Identify which cell holds the provided text, then report its (X, Y) central coordinate. 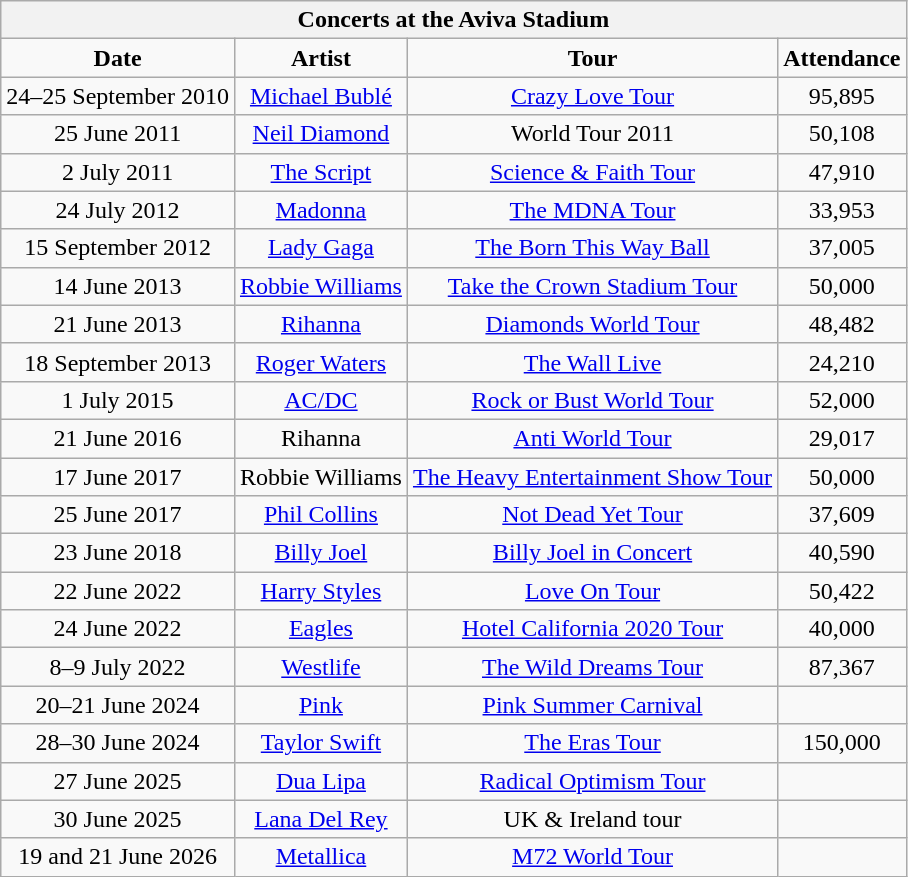
Hotel California 2020 Tour (592, 629)
Billy Joel (320, 553)
37,005 (842, 248)
Eagles (320, 629)
24 July 2012 (118, 210)
Not Dead Yet Tour (592, 515)
15 September 2012 (118, 248)
UK & Ireland tour (592, 819)
50,422 (842, 591)
Roger Waters (320, 362)
25 June 2011 (118, 134)
Michael Bublé (320, 96)
Westlife (320, 667)
24,210 (842, 362)
Lady Gaga (320, 248)
The Born This Way Ball (592, 248)
World Tour 2011 (592, 134)
Science & Faith Tour (592, 172)
52,000 (842, 400)
30 June 2025 (118, 819)
47,910 (842, 172)
Harry Styles (320, 591)
27 June 2025 (118, 781)
28–30 June 2024 (118, 743)
20–21 June 2024 (118, 705)
The Wall Live (592, 362)
Taylor Swift (320, 743)
The MDNA Tour (592, 210)
Lana Del Rey (320, 819)
Metallica (320, 857)
Neil Diamond (320, 134)
18 September 2013 (118, 362)
AC/DC (320, 400)
Love On Tour (592, 591)
17 June 2017 (118, 477)
40,590 (842, 553)
Attendance (842, 58)
Date (118, 58)
24–25 September 2010 (118, 96)
Artist (320, 58)
The Heavy Entertainment Show Tour (592, 477)
21 June 2013 (118, 324)
The Eras Tour (592, 743)
23 June 2018 (118, 553)
21 June 2016 (118, 438)
Pink Summer Carnival (592, 705)
Concerts at the Aviva Stadium (454, 20)
Diamonds World Tour (592, 324)
Madonna (320, 210)
Billy Joel in Concert (592, 553)
19 and 21 June 2026 (118, 857)
37,609 (842, 515)
33,953 (842, 210)
Radical Optimism Tour (592, 781)
14 June 2013 (118, 286)
Tour (592, 58)
2 July 2011 (118, 172)
22 June 2022 (118, 591)
The Script (320, 172)
150,000 (842, 743)
Pink (320, 705)
Anti World Tour (592, 438)
24 June 2022 (118, 629)
50,108 (842, 134)
95,895 (842, 96)
25 June 2017 (118, 515)
40,000 (842, 629)
1 July 2015 (118, 400)
Crazy Love Tour (592, 96)
48,482 (842, 324)
8–9 July 2022 (118, 667)
Take the Crown Stadium Tour (592, 286)
M72 World Tour (592, 857)
87,367 (842, 667)
29,017 (842, 438)
Phil Collins (320, 515)
The Wild Dreams Tour (592, 667)
Dua Lipa (320, 781)
Rock or Bust World Tour (592, 400)
